Extract the [X, Y] coordinate from the center of the cell holding the provided text.  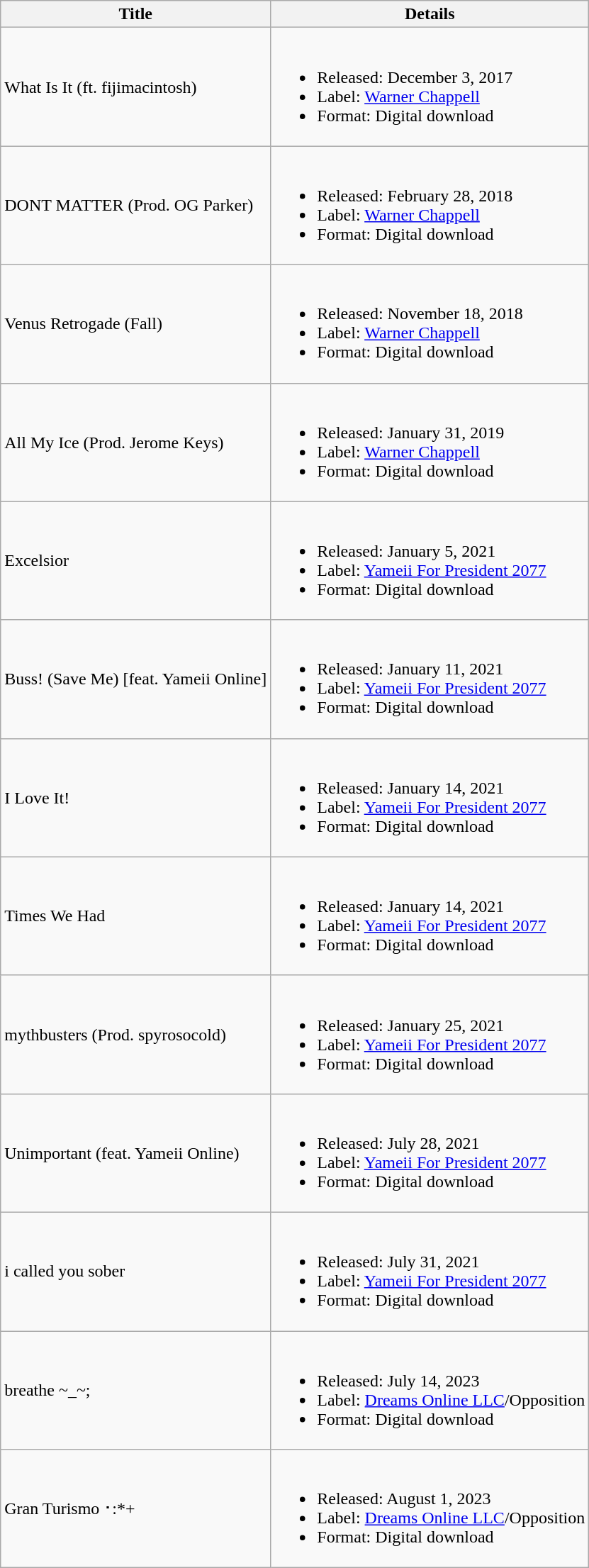
Details [430, 14]
Released: January 5, 2021Label: Yameii For President 2077Format: Digital download [430, 560]
Unimportant (feat. Yameii Online) [136, 1153]
DONT MATTER (Prod. OG Parker) [136, 206]
Title [136, 14]
Released: July 14, 2023Label: Dreams Online LLC/OppositionFormat: Digital download [430, 1390]
Released: November 18, 2018Label: Warner ChappellFormat: Digital download [430, 323]
What Is It (ft. fijimacintosh) [136, 87]
Buss! (Save Me) [feat. Yameii Online] [136, 679]
I Love It! [136, 797]
Released: January 25, 2021Label: Yameii For President 2077Format: Digital download [430, 1034]
Excelsior [136, 560]
Released: July 31, 2021Label: Yameii For President 2077Format: Digital download [430, 1271]
Venus Retrogade (Fall) [136, 323]
Released: July 28, 2021Label: Yameii For President 2077Format: Digital download [430, 1153]
i called you sober [136, 1271]
breathe ~_~; [136, 1390]
Released: August 1, 2023Label: Dreams Online LLC/OppositionFormat: Digital download [430, 1509]
Released: December 3, 2017Label: Warner ChappellFormat: Digital download [430, 87]
mythbusters (Prod. spyrosocold) [136, 1034]
Times We Had [136, 916]
Released: January 31, 2019Label: Warner ChappellFormat: Digital download [430, 443]
All My Ice (Prod. Jerome Keys) [136, 443]
Gran Turismo ･:*+ [136, 1509]
Released: February 28, 2018Label: Warner ChappellFormat: Digital download [430, 206]
Released: January 11, 2021Label: Yameii For President 2077Format: Digital download [430, 679]
